Return (X, Y) of the center of cell containing provided text 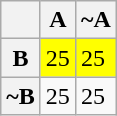
~A (96, 20)
A (58, 20)
B (21, 58)
~B (21, 96)
